Scan for the cell matching the given text and deliver its [X, Y] coordinate at center. 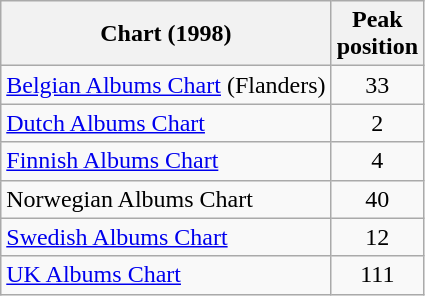
Chart (1998) [166, 34]
Belgian Albums Chart (Flanders) [166, 85]
UK Albums Chart [166, 275]
2 [377, 123]
Peakposition [377, 34]
12 [377, 237]
Norwegian Albums Chart [166, 199]
Finnish Albums Chart [166, 161]
111 [377, 275]
Swedish Albums Chart [166, 237]
33 [377, 85]
4 [377, 161]
Dutch Albums Chart [166, 123]
40 [377, 199]
